Provide the (x, y) coordinate of the cell's center where the given text is located.  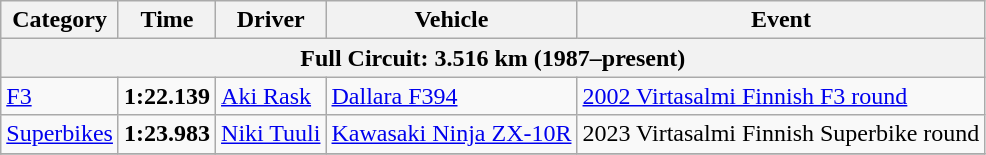
Event (781, 20)
1:22.139 (166, 96)
Time (166, 20)
Superbikes (60, 134)
Niki Tuuli (271, 134)
1:23.983 (166, 134)
Vehicle (452, 20)
Aki Rask (271, 96)
Category (60, 20)
Driver (271, 20)
F3 (60, 96)
2023 Virtasalmi Finnish Superbike round (781, 134)
Full Circuit: 3.516 km (1987–present) (493, 58)
2002 Virtasalmi Finnish F3 round (781, 96)
Dallara F394 (452, 96)
Kawasaki Ninja ZX-10R (452, 134)
